Find where the given text appears and provide that cell's center as [x, y] coordinate. 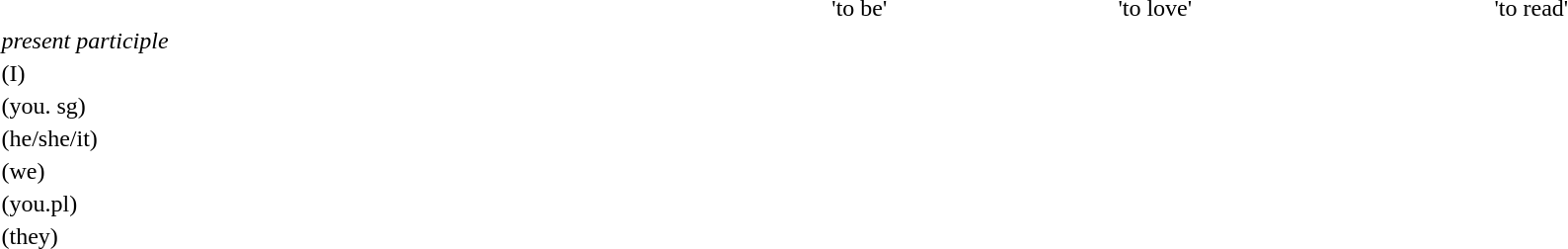
(he/she/it) [414, 138]
(we) [414, 171]
(you.pl) [414, 204]
present participle [414, 41]
(you. sg) [414, 106]
(I) [414, 73]
